Extract the [x, y] coordinate from the center of the cell holding the provided text.  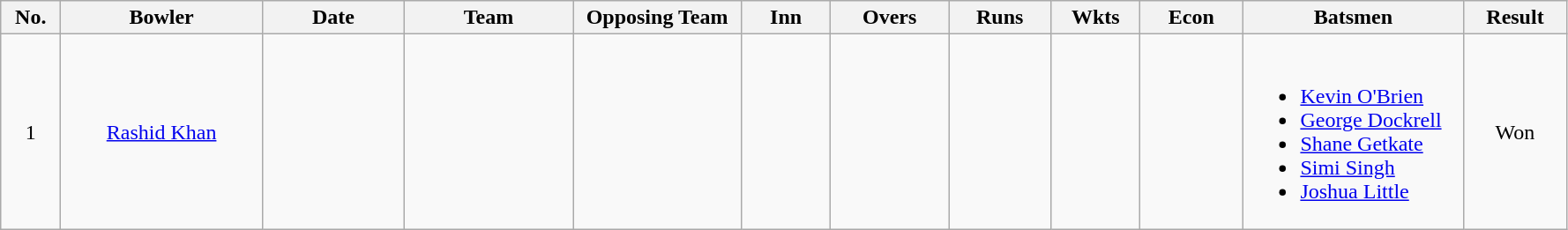
1 [31, 132]
Result [1515, 18]
Wkts [1095, 18]
Overs [890, 18]
Rashid Khan [162, 132]
Team [489, 18]
Kevin O'BrienGeorge DockrellShane GetkateSimi SinghJoshua Little [1353, 132]
Date [333, 18]
Inn [787, 18]
Batsmen [1353, 18]
Won [1515, 132]
Runs [1000, 18]
Opposing Team [658, 18]
Bowler [162, 18]
No. [31, 18]
Econ [1191, 18]
